Determine the [x, y] coordinate at the center of the cell enclosing the given text.  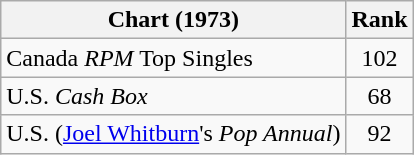
Chart (1973) [174, 20]
102 [380, 58]
Canada RPM Top Singles [174, 58]
68 [380, 96]
92 [380, 134]
Rank [380, 20]
U.S. Cash Box [174, 96]
U.S. (Joel Whitburn's Pop Annual) [174, 134]
